Pinpoint the cell where the given text exists, returning its [x, y] midpoint coordinate. 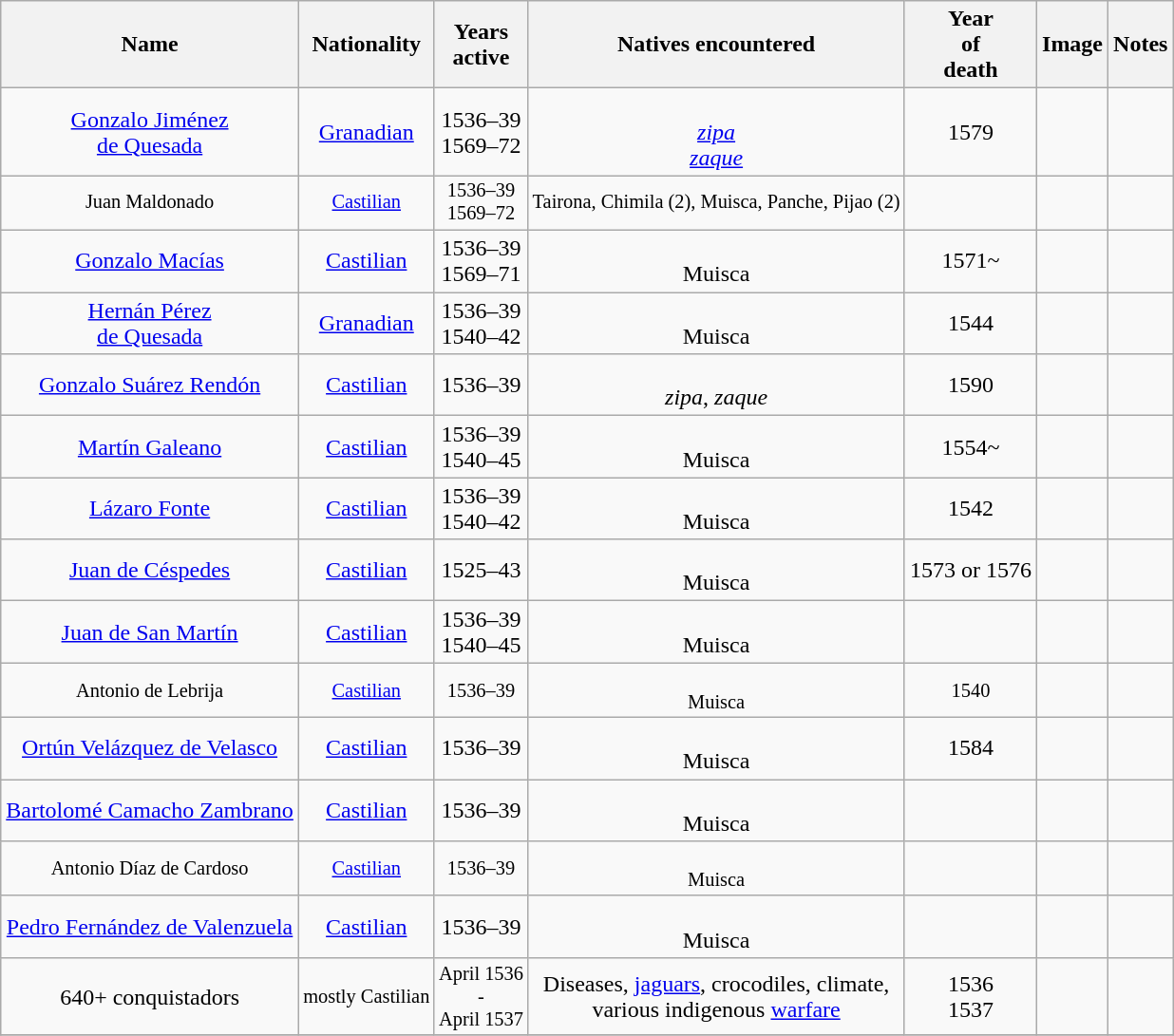
Juan de Céspedes [150, 570]
Antonio de Lebrija [150, 690]
April 1536-April 1537 [481, 996]
Juan de San Martín [150, 632]
1536–391569–71 [481, 262]
mostly Castilian [367, 996]
Yearsactive [481, 45]
1525–43 [481, 570]
1590 [971, 386]
Nationality [367, 45]
Notes [1141, 45]
Juan Maldonado [150, 203]
Pedro Fernández de Valenzuela [150, 927]
Tairona, Chimila (2), Muisca, Panche, Pijao (2) [716, 203]
Gonzalo Jiménezde Quesada [150, 132]
zipazaque [716, 132]
15361537 [971, 996]
1579 [971, 132]
1540 [971, 690]
Image [1073, 45]
zipa, zaque [716, 386]
Ortún Velázquez de Velasco [150, 748]
Martín Galeano [150, 446]
Hernán Pérezde Quesada [150, 323]
Yearofdeath [971, 45]
Gonzalo Macías [150, 262]
Diseases, jaguars, crocodiles, climate,various indigenous warfare [716, 996]
1584 [971, 748]
1554~ [971, 446]
640+ conquistadors [150, 996]
Natives encountered [716, 45]
Bartolomé Camacho Zambrano [150, 811]
1544 [971, 323]
1542 [971, 509]
Antonio Díaz de Cardoso [150, 869]
Lázaro Fonte [150, 509]
Name [150, 45]
Gonzalo Suárez Rendón [150, 386]
1571~ [971, 262]
1573 or 1576 [971, 570]
